Return (x, y) of the center of cell containing provided text 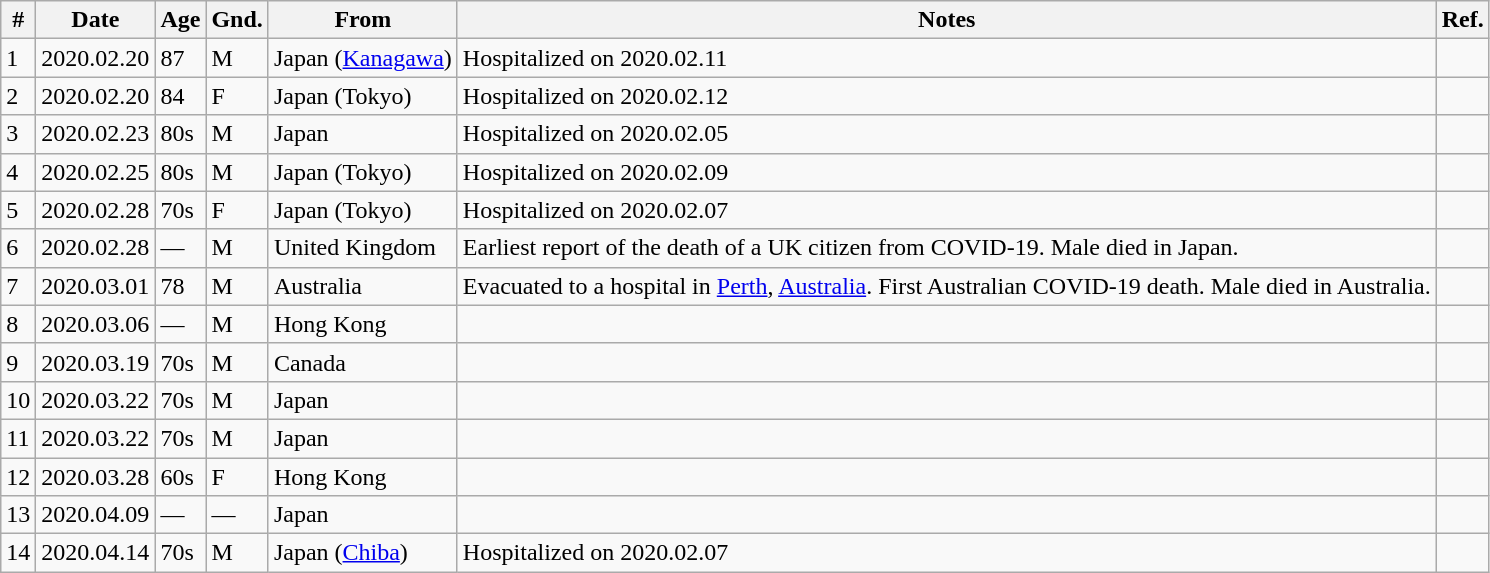
9 (18, 362)
12 (18, 477)
# (18, 20)
87 (180, 58)
3 (18, 134)
10 (18, 400)
8 (18, 324)
14 (18, 553)
Evacuated to a hospital in Perth, Australia. First Australian COVID-19 death. Male died in Australia. (946, 286)
2020.03.19 (96, 362)
2 (18, 96)
Hospitalized on 2020.02.12 (946, 96)
84 (180, 96)
Ref. (1462, 20)
United Kingdom (362, 248)
13 (18, 515)
Hospitalized on 2020.02.09 (946, 172)
Age (180, 20)
Australia (362, 286)
6 (18, 248)
1 (18, 58)
Hospitalized on 2020.02.05 (946, 134)
11 (18, 438)
7 (18, 286)
Japan (Chiba) (362, 553)
Date (96, 20)
5 (18, 210)
78 (180, 286)
2020.04.14 (96, 553)
Gnd. (237, 20)
2020.03.01 (96, 286)
Japan (Kanagawa) (362, 58)
60s (180, 477)
2020.03.28 (96, 477)
2020.02.25 (96, 172)
2020.03.06 (96, 324)
Notes (946, 20)
Hospitalized on 2020.02.11 (946, 58)
Canada (362, 362)
2020.02.23 (96, 134)
4 (18, 172)
2020.04.09 (96, 515)
Earliest report of the death of a UK citizen from COVID-19. Male died in Japan. (946, 248)
From (362, 20)
